Output the (X, Y) coordinate of the center of the cell containing the given text.  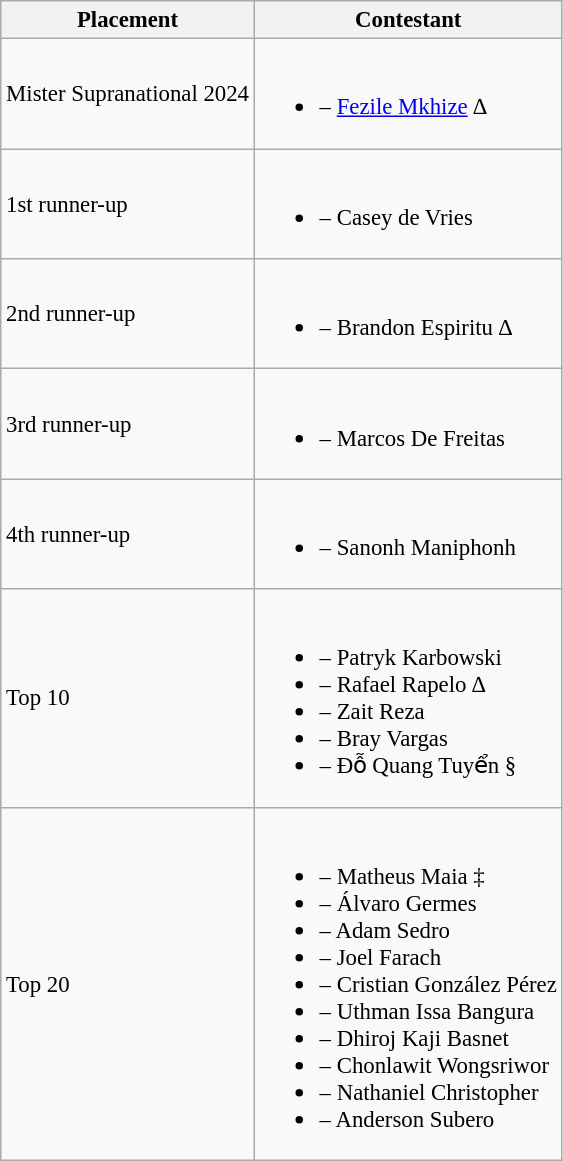
Top 10 (128, 698)
– Marcos De Freitas (408, 424)
2nd runner-up (128, 314)
Placement (128, 20)
Mister Supranational 2024 (128, 94)
– Casey de Vries (408, 204)
1st runner-up (128, 204)
– Patryk Karbowski – Rafael Rapelo ∆ – Zait Reza – Bray Vargas – Đỗ Quang Tuyển § (408, 698)
– Brandon Espiritu ∆ (408, 314)
3rd runner-up (128, 424)
Contestant (408, 20)
– Fezile Mkhize ∆ (408, 94)
4th runner-up (128, 534)
Top 20 (128, 984)
– Sanonh Maniphonh (408, 534)
